Provide the [X, Y] coordinate of the cell's center where the given text is located.  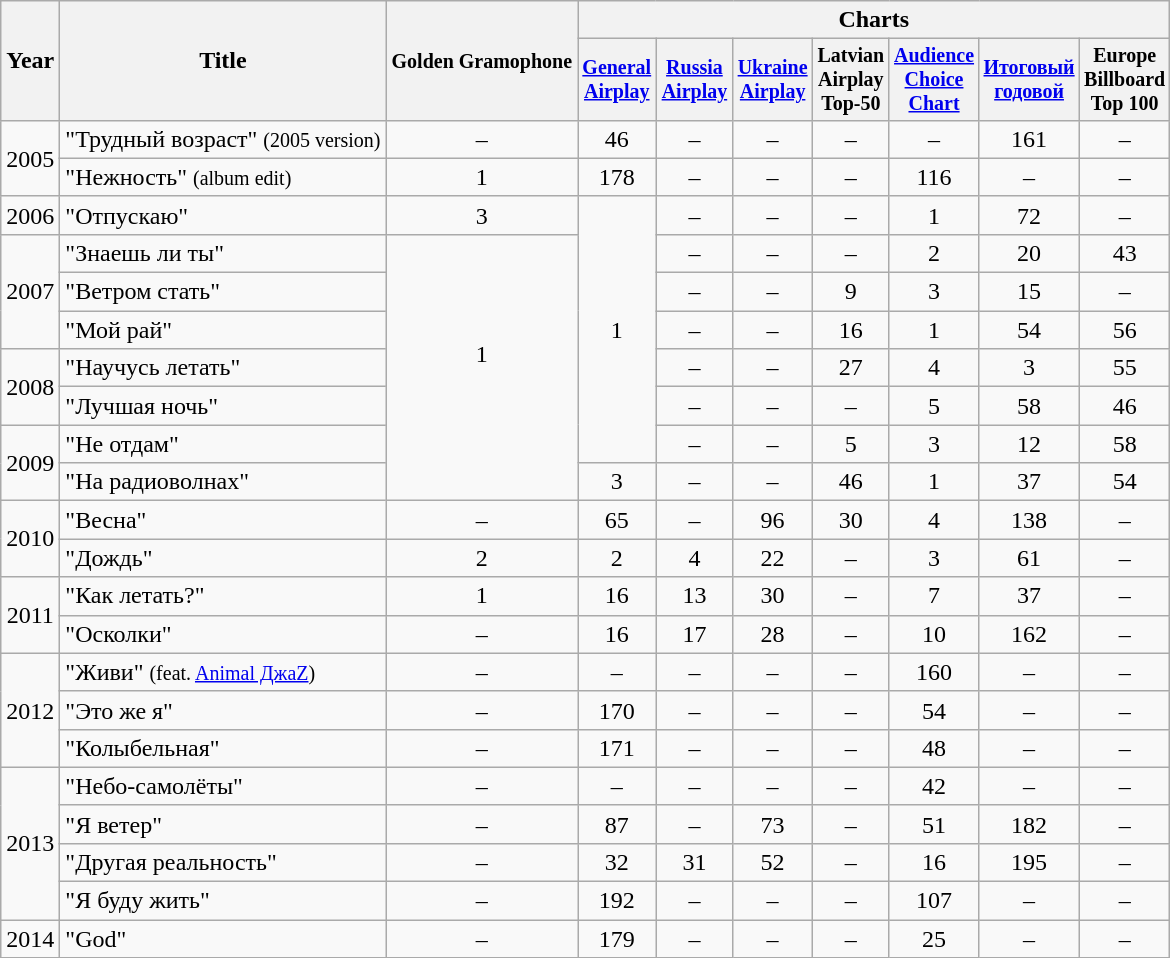
"Трудный возраст" (2005 version) [223, 139]
2005 [30, 158]
13 [694, 596]
65 [617, 520]
61 [1030, 558]
15 [1030, 292]
22 [772, 558]
"Отпускаю" [223, 215]
Ukraine Airplay [772, 80]
2011 [30, 615]
171 [617, 748]
17 [694, 634]
"Лучшая ночь" [223, 406]
31 [694, 862]
28 [772, 634]
Charts [874, 20]
Audience Choice Chart [934, 80]
"Научусь летать" [223, 368]
179 [617, 939]
51 [934, 824]
195 [1030, 862]
"Я ветер" [223, 824]
"Колыбельная" [223, 748]
48 [934, 748]
12 [1030, 444]
Итоговый годовой [1030, 80]
"Осколки" [223, 634]
2013 [30, 843]
42 [934, 786]
178 [617, 177]
72 [1030, 215]
"Другая реальность" [223, 862]
2008 [30, 387]
25 [934, 939]
Year [30, 61]
9 [850, 292]
General Airplay [617, 80]
56 [1124, 330]
138 [1030, 520]
160 [934, 672]
2012 [30, 710]
27 [850, 368]
43 [1124, 253]
7 [934, 596]
Russia Airplay [694, 80]
"На радиоволнах" [223, 482]
52 [772, 862]
"Дождь" [223, 558]
162 [1030, 634]
116 [934, 177]
32 [617, 862]
"Не отдам" [223, 444]
2006 [30, 215]
"Знаешь ли ты" [223, 253]
Latvian Airplay Top-50 [850, 80]
2014 [30, 939]
"Мой рай" [223, 330]
170 [617, 710]
107 [934, 901]
2010 [30, 539]
87 [617, 824]
"Нежность" (album edit) [223, 177]
55 [1124, 368]
10 [934, 634]
"Как летать?" [223, 596]
182 [1030, 824]
2009 [30, 463]
2007 [30, 291]
96 [772, 520]
Title [223, 61]
192 [617, 901]
"Я буду жить" [223, 901]
20 [1030, 253]
"Ветром стать" [223, 292]
"Небо-самолёты" [223, 786]
161 [1030, 139]
"Это же я" [223, 710]
Europe Billboard Top 100 [1124, 80]
73 [772, 824]
"God" [223, 939]
"Весна" [223, 520]
Golden Gramophone [482, 61]
"Живи" (feat. Animal ДжаZ) [223, 672]
